Detect which cell encompasses the target text, then output its [X, Y] center coordinate. 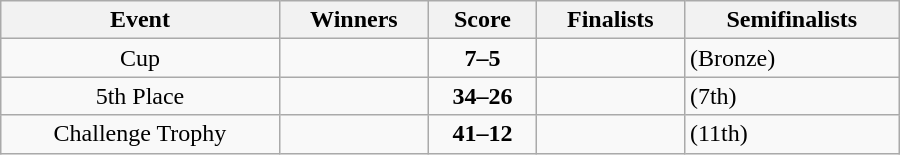
Score [483, 20]
Event [140, 20]
Semifinalists [792, 20]
(7th) [792, 96]
34–26 [483, 96]
(11th) [792, 134]
41–12 [483, 134]
Challenge Trophy [140, 134]
(Bronze) [792, 58]
Winners [354, 20]
Cup [140, 58]
7–5 [483, 58]
5th Place [140, 96]
Finalists [610, 20]
